Detect which cell encompasses the target text, then output its [x, y] center coordinate. 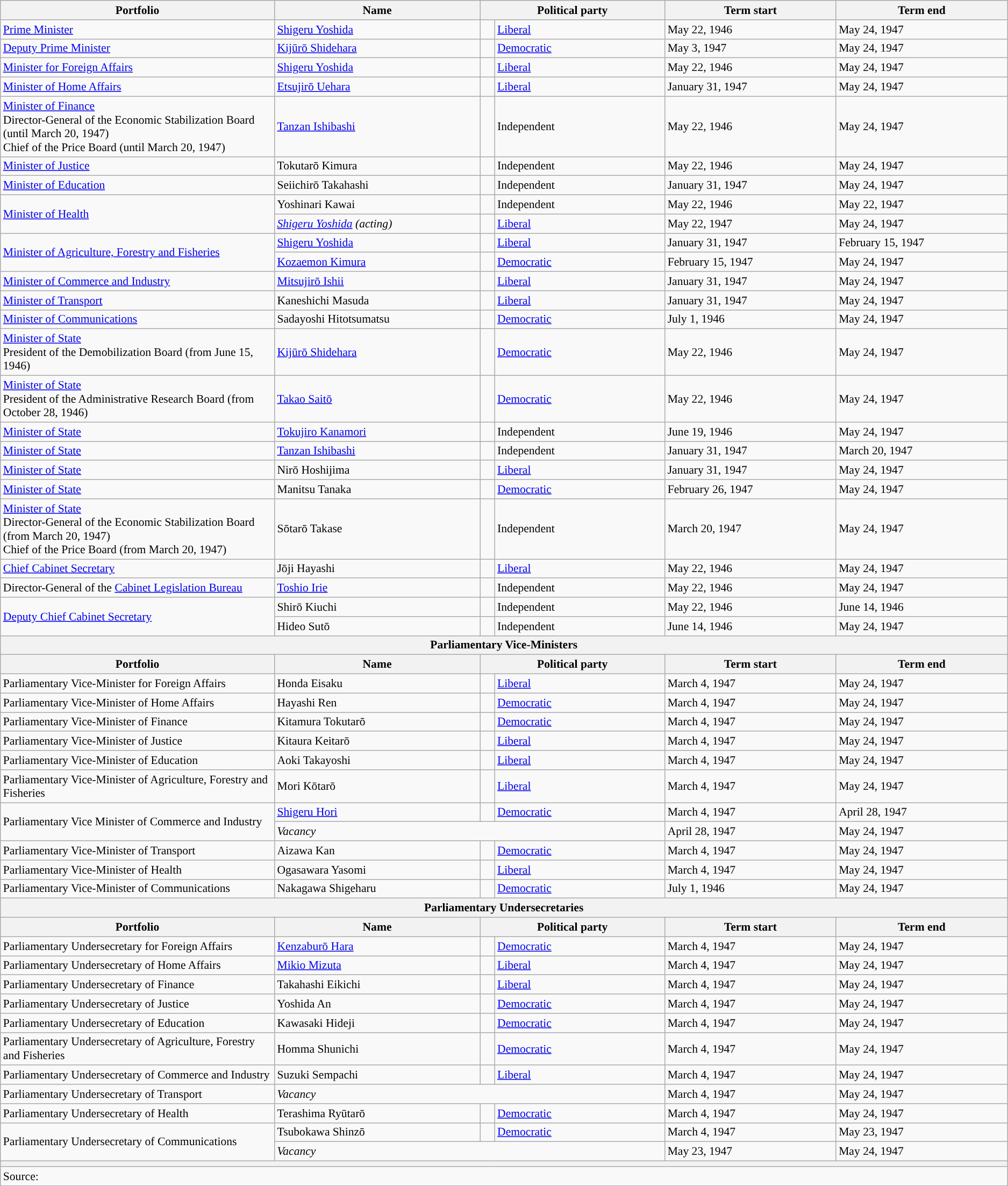
Mitsujirō Ishii [377, 281]
Parliamentary Undersecretary of Transport [138, 1094]
Tokujiro Kanamori [377, 432]
June 19, 1946 [750, 432]
Mori Kōtarō [377, 786]
Parliamentary Undersecretary of Health [138, 1113]
Yoshida An [377, 1004]
Minister of StatePresident of the Administrative Research Board (from October 28, 1946) [138, 399]
Kaneshichi Masuda [377, 301]
Minister of StateDirector-General of the Economic Stabilization Board (from March 20, 1947)Chief of the Price Board (from March 20, 1947) [138, 529]
Sadayoshi Hitotsumatsu [377, 319]
Deputy Chief Cabinet Secretary [138, 616]
Kitaura Keitarō [377, 741]
Seiichirō Takahashi [377, 185]
Jōji Hayashi [377, 569]
Kawasaki Hideji [377, 1023]
Shigeru Yoshida (acting) [377, 224]
Parliamentary Vice-Minister of Health [138, 870]
Shirō Kiuchi [377, 607]
February 26, 1947 [750, 489]
Parliamentary Undersecretary of Home Affairs [138, 966]
Chief Cabinet Secretary [138, 569]
Minister of Justice [138, 166]
Minister of Home Affairs [138, 87]
Minister of Transport [138, 301]
Parliamentary Undersecretary of Agriculture, Forestry and Fisheries [138, 1048]
Hideo Sutō [377, 626]
Kozaemon Kimura [377, 262]
Parliamentary Undersecretaries [504, 908]
Parliamentary Undersecretary of Education [138, 1023]
Source: [504, 1176]
Prime Minister [138, 30]
Minister for Foreign Affairs [138, 68]
Hayashi Ren [377, 703]
Mikio Mizuta [377, 966]
Deputy Prime Minister [138, 48]
Sōtarō Takase [377, 529]
Parliamentary Vice-Minister of Finance [138, 722]
Etsujirō Uehara [377, 87]
Aoki Takayoshi [377, 760]
Shigeru Hori [377, 812]
Honda Eisaku [377, 684]
Parliamentary Vice-Minister for Foreign Affairs [138, 684]
Nakagawa Shigeharu [377, 889]
Parliamentary Vice-Ministers [504, 645]
Parliamentary Vice-Minister of Education [138, 760]
Parliamentary Undersecretary of Finance [138, 985]
Takahashi Eikichi [377, 985]
Minister of Health [138, 214]
Homma Shunichi [377, 1048]
Parliamentary Undersecretary of Commerce and Industry [138, 1075]
Kenzaburō Hara [377, 946]
Toshio Irie [377, 588]
Tokutarō Kimura [377, 166]
Ogasawara Yasomi [377, 870]
Minister of Agriculture, Forestry and Fisheries [138, 253]
Nirō Hoshijima [377, 470]
Terashima Ryūtarō [377, 1113]
Kitamura Tokutarō [377, 722]
Director-General of the Cabinet Legislation Bureau [138, 588]
Parliamentary Vice Minister of Commerce and Industry [138, 821]
Yoshinari Kawai [377, 205]
Parliamentary Vice-Minister of Justice [138, 741]
Parliamentary Undersecretary of Justice [138, 1004]
Manitsu Tanaka [377, 489]
Parliamentary Vice-Minister of Home Affairs [138, 703]
Aizawa Kan [377, 851]
Minister of Education [138, 185]
Parliamentary Vice-Minister of Agriculture, Forestry and Fisheries [138, 786]
Parliamentary Undersecretary of Communications [138, 1142]
Tsubokawa Shinzō [377, 1132]
Parliamentary Undersecretary for Foreign Affairs [138, 946]
Minister of Commerce and Industry [138, 281]
Suzuki Sempachi [377, 1075]
Minister of StatePresident of the Demobilization Board (from June 15, 1946) [138, 353]
Parliamentary Vice-Minister of Transport [138, 851]
Parliamentary Vice-Minister of Communications [138, 889]
May 3, 1947 [750, 48]
Takao Saitō [377, 399]
Minister of FinanceDirector-General of the Economic Stabilization Board (until March 20, 1947)Chief of the Price Board (until March 20, 1947) [138, 126]
Minister of Communications [138, 319]
